Locate the cell with the specified text and output its (x, y) center coordinate. 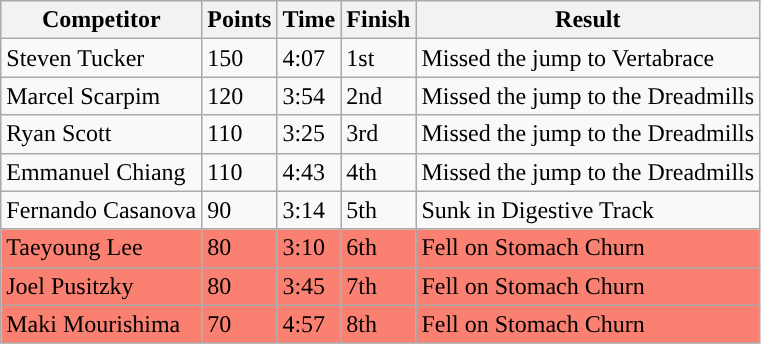
3:54 (309, 96)
Fernando Casanova (102, 210)
Joel Pusitzky (102, 286)
4:57 (309, 324)
Points (240, 20)
3:14 (309, 210)
3:10 (309, 248)
4th (378, 172)
Sunk in Digestive Track (588, 210)
4:43 (309, 172)
4:07 (309, 58)
6th (378, 248)
90 (240, 210)
70 (240, 324)
Steven Tucker (102, 58)
1st (378, 58)
3:45 (309, 286)
Finish (378, 20)
2nd (378, 96)
7th (378, 286)
Taeyoung Lee (102, 248)
5th (378, 210)
Emmanuel Chiang (102, 172)
Ryan Scott (102, 134)
Missed the jump to Vertabrace (588, 58)
150 (240, 58)
8th (378, 324)
Maki Mourishima (102, 324)
Marcel Scarpim (102, 96)
Result (588, 20)
3:25 (309, 134)
Time (309, 20)
3rd (378, 134)
Competitor (102, 20)
120 (240, 96)
